Determine the (X, Y) coordinate at the center of the cell enclosing the given text.  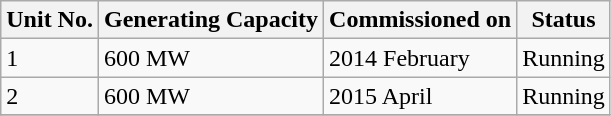
2 (50, 96)
Status (564, 20)
2014 February (420, 58)
2015 April (420, 96)
Commissioned on (420, 20)
1 (50, 58)
Generating Capacity (210, 20)
Unit No. (50, 20)
